Return (X, Y) of the center of cell containing provided text 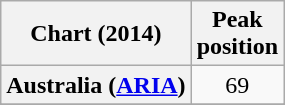
69 (237, 85)
Chart (2014) (96, 34)
Australia (ARIA) (96, 85)
Peakposition (237, 34)
